Extract the (X, Y) coordinate from the center of the cell holding the provided text.  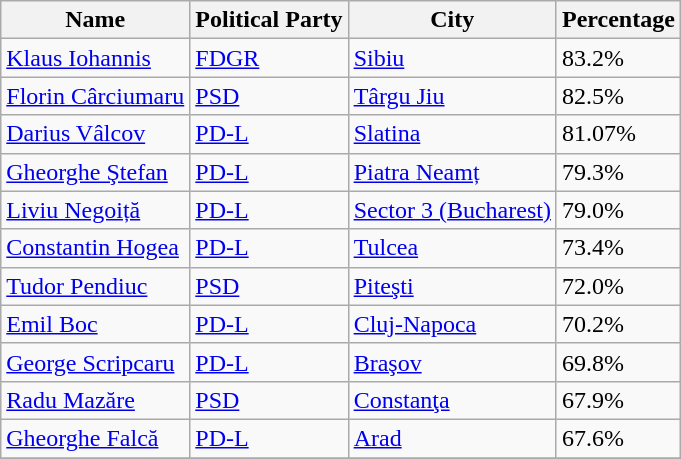
82.5% (618, 96)
George Scripcaru (96, 362)
79.0% (618, 210)
Name (96, 20)
Klaus Iohannis (96, 58)
Gheorghe Ştefan (96, 172)
69.8% (618, 362)
67.9% (618, 400)
Cluj-Napoca (452, 324)
Darius Vâlcov (96, 134)
Arad (452, 438)
Florin Cârciumaru (96, 96)
79.3% (618, 172)
81.07% (618, 134)
Constanţa (452, 400)
Sector 3 (Bucharest) (452, 210)
Constantin Hogea (96, 248)
Sibiu (452, 58)
Emil Boc (96, 324)
Percentage (618, 20)
City (452, 20)
67.6% (618, 438)
72.0% (618, 286)
Slatina (452, 134)
Piteşti (452, 286)
70.2% (618, 324)
Radu Mazăre (96, 400)
FDGR (269, 58)
Liviu Negoiță (96, 210)
Braşov (452, 362)
Piatra Neamț (452, 172)
Târgu Jiu (452, 96)
Gheorghe Falcă (96, 438)
Tudor Pendiuc (96, 286)
83.2% (618, 58)
Tulcea (452, 248)
73.4% (618, 248)
Political Party (269, 20)
